Provide the [x, y] coordinate of the cell's center where the given text is located.  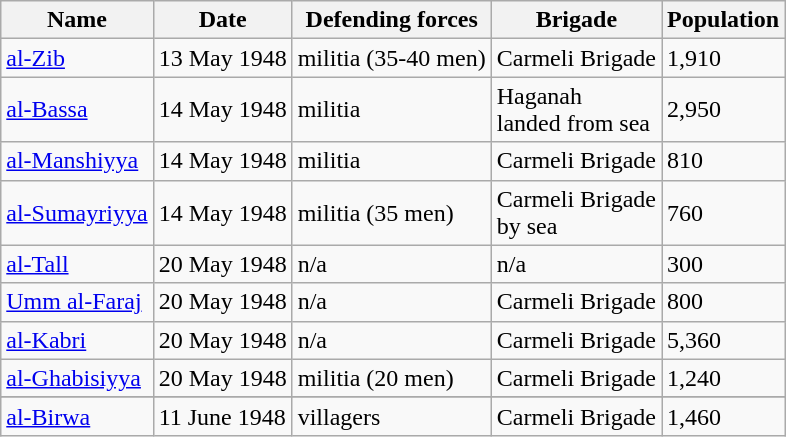
1,240 [724, 378]
800 [724, 302]
Umm al-Faraj [77, 302]
al-Bassa [77, 110]
Carmeli Brigadeby sea [576, 212]
al-Manshiyya [77, 161]
300 [724, 264]
2,950 [724, 110]
1,460 [724, 416]
Name [77, 20]
Brigade [576, 20]
Date [222, 20]
al-Sumayriyya [77, 212]
militia (20 men) [392, 378]
Defending forces [392, 20]
Population [724, 20]
al-Kabri [77, 340]
760 [724, 212]
villagers [392, 416]
1,910 [724, 58]
al-Birwa [77, 416]
al-Ghabisiyya [77, 378]
al-Tall [77, 264]
5,360 [724, 340]
Haganah landed from sea [576, 110]
militia (35-40 men) [392, 58]
810 [724, 161]
al-Zib [77, 58]
militia (35 men) [392, 212]
11 June 1948 [222, 416]
13 May 1948 [222, 58]
